Capture the cell that displays the provided text and extract its [X, Y] central coordinate. 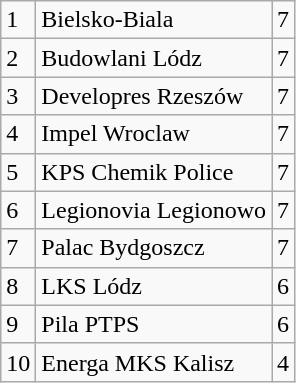
2 [18, 58]
LKS Lódz [154, 286]
1 [18, 20]
Impel Wroclaw [154, 134]
9 [18, 324]
Palac Bydgoszcz [154, 248]
Bielsko-Biala [154, 20]
Budowlani Lódz [154, 58]
Developres Rzeszów [154, 96]
KPS Chemik Police [154, 172]
5 [18, 172]
Legionovia Legionowo [154, 210]
Pila PTPS [154, 324]
Energa MKS Kalisz [154, 362]
10 [18, 362]
3 [18, 96]
8 [18, 286]
